Capture the cell that displays the provided text and extract its [X, Y] central coordinate. 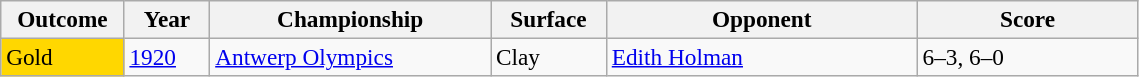
Championship [350, 19]
Opponent [762, 19]
Gold [62, 57]
Score [1028, 19]
Clay [549, 57]
Antwerp Olympics [350, 57]
Year [167, 19]
Outcome [62, 19]
6–3, 6–0 [1028, 57]
1920 [167, 57]
Surface [549, 19]
Edith Holman [762, 57]
